Return the (x, y) coordinate for the center point of the cell that contains the specified text.  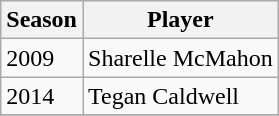
2009 (42, 58)
2014 (42, 96)
Player (180, 20)
Sharelle McMahon (180, 58)
Tegan Caldwell (180, 96)
Season (42, 20)
